Capture the cell that displays the provided text and extract its [x, y] central coordinate. 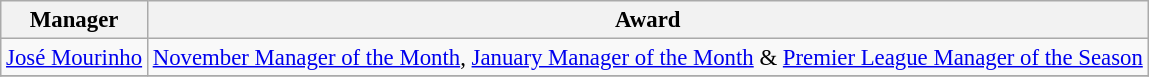
José Mourinho [74, 58]
November Manager of the Month, January Manager of the Month & Premier League Manager of the Season [648, 58]
Award [648, 20]
Manager [74, 20]
